Detect which cell encompasses the target text, then output its [x, y] center coordinate. 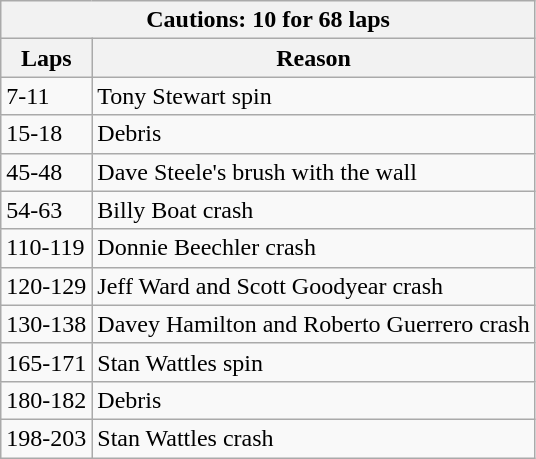
Stan Wattles spin [314, 362]
Reason [314, 58]
Stan Wattles crash [314, 438]
Dave Steele's brush with the wall [314, 172]
Billy Boat crash [314, 210]
Cautions: 10 for 68 laps [268, 20]
Donnie Beechler crash [314, 248]
54-63 [46, 210]
180-182 [46, 400]
45-48 [46, 172]
198-203 [46, 438]
15-18 [46, 134]
165-171 [46, 362]
Laps [46, 58]
Davey Hamilton and Roberto Guerrero crash [314, 324]
7-11 [46, 96]
130-138 [46, 324]
Jeff Ward and Scott Goodyear crash [314, 286]
110-119 [46, 248]
120-129 [46, 286]
Tony Stewart spin [314, 96]
